Find where the given text appears and provide that cell's center as [x, y] coordinate. 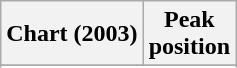
Peakposition [189, 34]
Chart (2003) [72, 34]
